Scan for the cell matching the given text and deliver its (X, Y) coordinate at center. 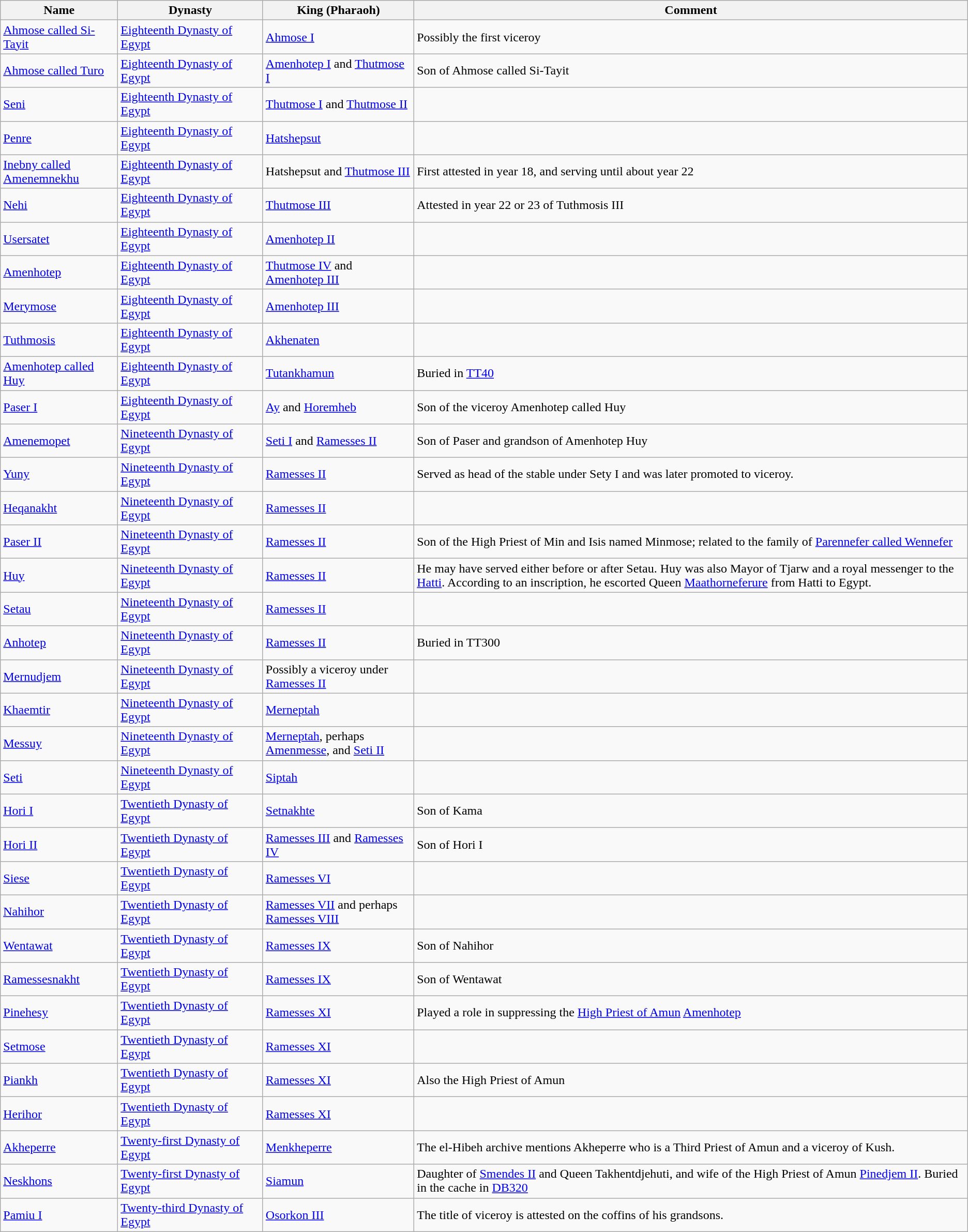
Tutankhamun (338, 373)
Ramessesnakht (59, 980)
Menkheperre (338, 1147)
Thutmose I and Thutmose II (338, 104)
Merneptah, perhaps Amenmesse, and Seti II (338, 744)
Amenhotep called Huy (59, 373)
Setau (59, 609)
Seni (59, 104)
Penre (59, 138)
Possibly a viceroy under Ramesses II (338, 677)
Name (59, 10)
Tuthmosis (59, 339)
Possibly the first viceroy (691, 37)
Setnakhte (338, 811)
First attested in year 18, and serving until about year 22 (691, 172)
The title of viceroy is attested on the coffins of his grandsons. (691, 1214)
Ramesses VII and perhaps Ramesses VIII (338, 911)
Served as head of the stable under Sety I and was later promoted to viceroy. (691, 475)
Siese (59, 878)
Merymose (59, 306)
Played a role in suppressing the High Priest of Amun Amenhotep (691, 1013)
Comment (691, 10)
Paser II (59, 542)
Herihor (59, 1114)
Amenhotep (59, 272)
Hatshepsut (338, 138)
Anhotep (59, 642)
Dynasty (190, 10)
Buried in TT40 (691, 373)
Akhenaten (338, 339)
Ramesses VI (338, 878)
Hori II (59, 844)
King (Pharaoh) (338, 10)
Son of the viceroy Amenhotep called Huy (691, 407)
Son of Nahihor (691, 945)
Siamun (338, 1181)
Amenhotep II (338, 239)
Amenemopet (59, 441)
Osorkon III (338, 1214)
Son of the High Priest of Min and Isis named Minmose; related to the family of Parennefer called Wennefer (691, 542)
Twenty-third Dynasty of Egypt (190, 1214)
The el-Hibeh archive mentions Akheperre who is a Third Priest of Amun and a viceroy of Kush. (691, 1147)
Messuy (59, 744)
Son of Hori I (691, 844)
Daughter of Smendes II and Queen Takhentdjehuti, and wife of the High Priest of Amun Pinedjem II. Buried in the cache in DB320 (691, 1181)
Piankh (59, 1080)
Inebny called Amenemnekhu (59, 172)
Seti (59, 777)
Thutmose III (338, 205)
Wentawat (59, 945)
Ahmose I (338, 37)
Son of Ahmose called Si-Tayit (691, 70)
Also the High Priest of Amun (691, 1080)
Hori I (59, 811)
Buried in TT300 (691, 642)
Akheperre (59, 1147)
Ahmose called Si-Tayit (59, 37)
Setmose (59, 1047)
Heqanakht (59, 508)
Neskhons (59, 1181)
Usersatet (59, 239)
Nahihor (59, 911)
Attested in year 22 or 23 of Tuthmosis III (691, 205)
Mernudjem (59, 677)
Paser I (59, 407)
Amenhotep III (338, 306)
Pinehesy (59, 1013)
Son of Paser and grandson of Amenhotep Huy (691, 441)
Yuny (59, 475)
Nehi (59, 205)
Hatshepsut and Thutmose III (338, 172)
Ramesses III and Ramesses IV (338, 844)
Ay and Horemheb (338, 407)
Khaemtir (59, 710)
Amenhotep I and Thutmose I (338, 70)
Pamiu I (59, 1214)
Huy (59, 575)
Siptah (338, 777)
Son of Wentawat (691, 980)
Son of Kama (691, 811)
Seti I and Ramesses II (338, 441)
Ahmose called Turo (59, 70)
Merneptah (338, 710)
Thutmose IV and Amenhotep III (338, 272)
